Output the [x, y] coordinate of the center of the cell containing the given text.  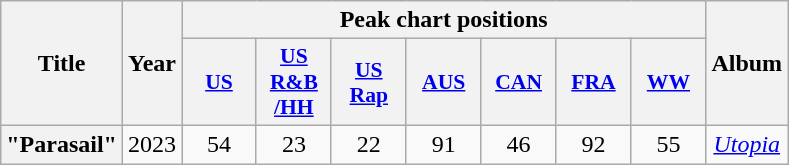
AUS [444, 82]
Year [152, 64]
54 [220, 144]
91 [444, 144]
FRA [594, 82]
CAN [518, 82]
Title [62, 64]
22 [368, 144]
92 [594, 144]
US [220, 82]
WW [668, 82]
USR&B/HH [294, 82]
46 [518, 144]
Peak chart positions [444, 20]
55 [668, 144]
Utopia [747, 144]
Album [747, 64]
2023 [152, 144]
"Parasail" [62, 144]
US Rap [368, 82]
23 [294, 144]
